For the text-containing cell, return its midpoint in (x, y) coordinate format. 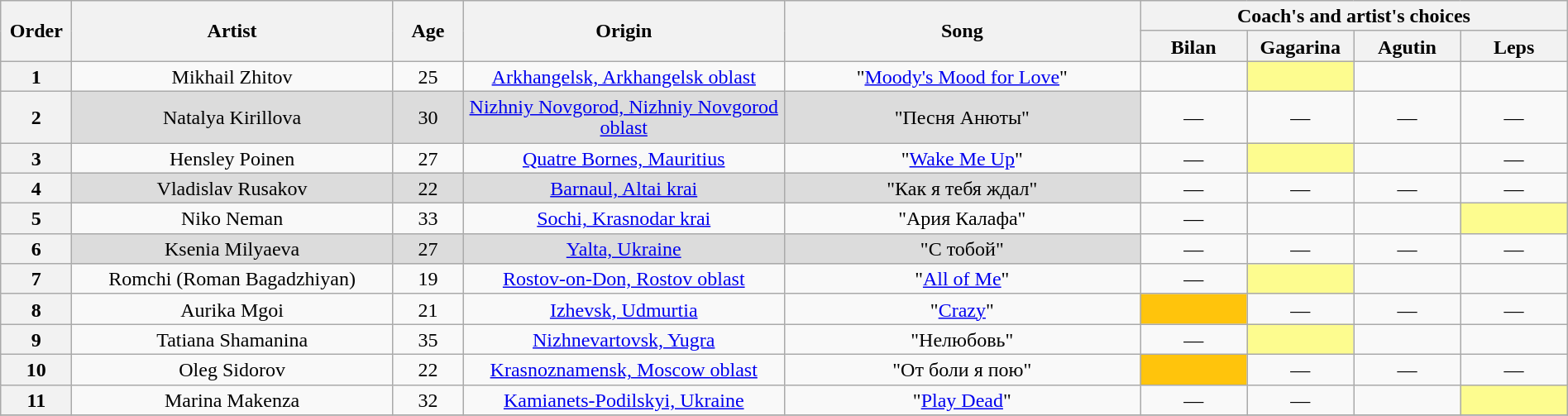
Age (428, 31)
Nizhniy Novgorod, Nizhniy Novgorod oblast (624, 117)
"Ария Калафа" (963, 218)
1 (36, 76)
"Crazy" (963, 309)
Romchi (Roman Bagadzhiyan) (232, 280)
Artist (232, 31)
"Нелюбовь" (963, 339)
5 (36, 218)
Vladislav Rusakov (232, 189)
"Как я тебя ждал" (963, 189)
Marina Makenza (232, 400)
"Песня Анюты" (963, 117)
Origin (624, 31)
32 (428, 400)
"Wake Me Up" (963, 157)
Coach's and artist's choices (1355, 17)
Barnaul, Altai krai (624, 189)
Izhevsk, Udmurtia (624, 309)
8 (36, 309)
Bilan (1194, 46)
"Moody's Mood for Love" (963, 76)
"Play Dead" (963, 400)
10 (36, 369)
Ksenia Milyaeva (232, 248)
Agutin (1408, 46)
11 (36, 400)
Arkhangelsk, Arkhangelsk oblast (624, 76)
Gagarina (1300, 46)
Mikhail Zhitov (232, 76)
Quatre Bornes, Mauritius (624, 157)
9 (36, 339)
Hensley Poinen (232, 157)
Song (963, 31)
7 (36, 280)
35 (428, 339)
21 (428, 309)
Tatiana Shamanina (232, 339)
Leps (1513, 46)
"От боли я пою" (963, 369)
Niko Neman (232, 218)
19 (428, 280)
Krasnoznamensk, Moscow oblast (624, 369)
Natalya Kirillova (232, 117)
Sochi, Krasnodar krai (624, 218)
3 (36, 157)
25 (428, 76)
Kamianets-Podilskyi, Ukraine (624, 400)
6 (36, 248)
Rostov-on-Don, Rostov oblast (624, 280)
"All of Me" (963, 280)
Oleg Sidorov (232, 369)
4 (36, 189)
Yalta, Ukraine (624, 248)
"С тобой" (963, 248)
Order (36, 31)
33 (428, 218)
Nizhnevartovsk, Yugra (624, 339)
2 (36, 117)
Aurika Mgoi (232, 309)
30 (428, 117)
